For the text-containing cell, return its midpoint in (x, y) coordinate format. 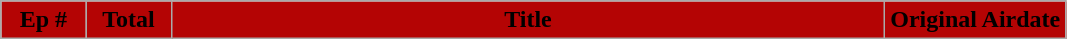
Original Airdate (976, 20)
Ep # (44, 20)
Total (128, 20)
Title (528, 20)
